For the text-containing cell, return its midpoint in (x, y) coordinate format. 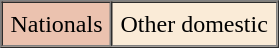
Nationals (57, 24)
Other domestic (194, 24)
